Extract the [x, y] coordinate from the center of the cell holding the provided text.  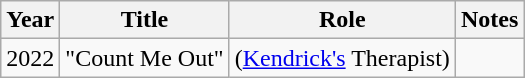
Year [30, 20]
Notes [489, 20]
"Count Me Out" [144, 58]
(Kendrick's Therapist) [342, 58]
Title [144, 20]
2022 [30, 58]
Role [342, 20]
